Detect which cell encompasses the target text, then output its [X, Y] center coordinate. 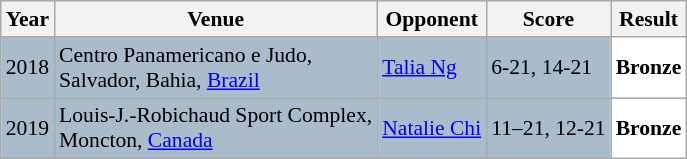
Centro Panamericano e Judo,Salvador, Bahia, Brazil [216, 68]
6-21, 14-21 [548, 68]
11–21, 12-21 [548, 128]
Result [649, 19]
Year [28, 19]
2018 [28, 68]
Louis-J.-Robichaud Sport Complex,Moncton, Canada [216, 128]
Natalie Chi [432, 128]
Talia Ng [432, 68]
Opponent [432, 19]
2019 [28, 128]
Score [548, 19]
Venue [216, 19]
